From the cell containing the given text, extract its center point as [X, Y] coordinate. 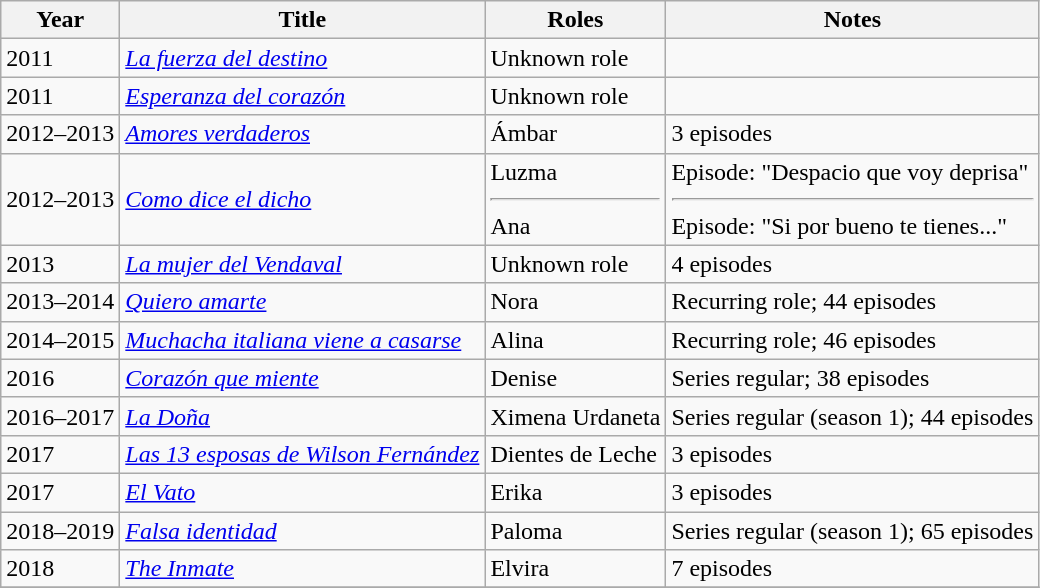
Series regular (season 1); 65 episodes [852, 531]
2016–2017 [60, 416]
Notes [852, 20]
Amores verdaderos [302, 134]
Quiero amarte [302, 302]
2013–2014 [60, 302]
Title [302, 20]
Dientes de Leche [576, 454]
2014–2015 [60, 340]
La mujer del Vendaval [302, 264]
Ámbar [576, 134]
Elvira [576, 569]
Recurring role; 46 episodes [852, 340]
2016 [60, 378]
LuzmaAna [576, 199]
Year [60, 20]
Esperanza del corazón [302, 96]
The Inmate [302, 569]
Ximena Urdaneta [576, 416]
Roles [576, 20]
Series regular; 38 episodes [852, 378]
2013 [60, 264]
Nora [576, 302]
Erika [576, 492]
7 episodes [852, 569]
Recurring role; 44 episodes [852, 302]
La Doña [302, 416]
Muchacha italiana viene a casarse [302, 340]
Alina [576, 340]
El Vato [302, 492]
Como dice el dicho [302, 199]
Corazón que miente [302, 378]
La fuerza del destino [302, 58]
Series regular (season 1); 44 episodes [852, 416]
Episode: "Despacio que voy deprisa"Episode: "Si por bueno te tienes..." [852, 199]
4 episodes [852, 264]
2018–2019 [60, 531]
2018 [60, 569]
Falsa identidad [302, 531]
Las 13 esposas de Wilson Fernández [302, 454]
Paloma [576, 531]
Denise [576, 378]
